Return the (x, y) coordinate for the center point of the cell that contains the specified text.  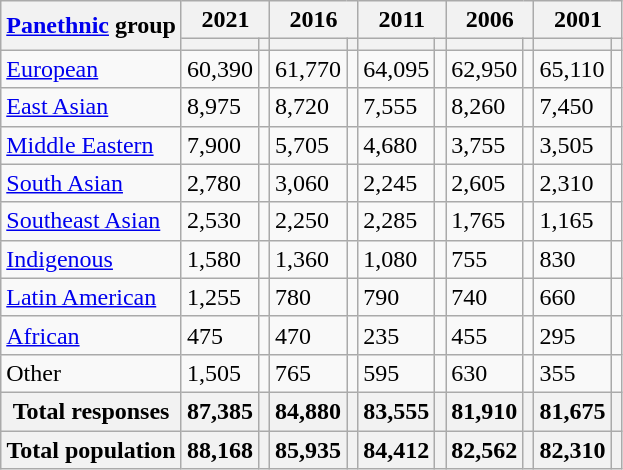
81,910 (484, 411)
470 (308, 335)
60,390 (220, 69)
1,580 (220, 259)
61,770 (308, 69)
5,705 (308, 145)
765 (308, 373)
African (92, 335)
2,245 (396, 183)
740 (484, 297)
East Asian (92, 107)
2,285 (396, 221)
2,530 (220, 221)
2,250 (308, 221)
2011 (402, 20)
755 (484, 259)
8,720 (308, 107)
Latin American (92, 297)
62,950 (484, 69)
84,880 (308, 411)
1,080 (396, 259)
790 (396, 297)
65,110 (572, 69)
8,260 (484, 107)
2006 (490, 20)
2,780 (220, 183)
Indigenous (92, 259)
595 (396, 373)
Other (92, 373)
295 (572, 335)
475 (220, 335)
1,505 (220, 373)
660 (572, 297)
2021 (225, 20)
455 (484, 335)
82,310 (572, 449)
Total responses (92, 411)
Southeast Asian (92, 221)
1,765 (484, 221)
7,450 (572, 107)
81,675 (572, 411)
7,555 (396, 107)
3,060 (308, 183)
3,755 (484, 145)
235 (396, 335)
4,680 (396, 145)
European (92, 69)
85,935 (308, 449)
Total population (92, 449)
84,412 (396, 449)
83,555 (396, 411)
355 (572, 373)
1,165 (572, 221)
Middle Eastern (92, 145)
630 (484, 373)
830 (572, 259)
2016 (314, 20)
7,900 (220, 145)
2001 (578, 20)
82,562 (484, 449)
2,605 (484, 183)
8,975 (220, 107)
Panethnic group (92, 26)
3,505 (572, 145)
1,255 (220, 297)
88,168 (220, 449)
2,310 (572, 183)
1,360 (308, 259)
780 (308, 297)
South Asian (92, 183)
87,385 (220, 411)
64,095 (396, 69)
